Determine the [x, y] coordinate at the center of the cell enclosing the given text.  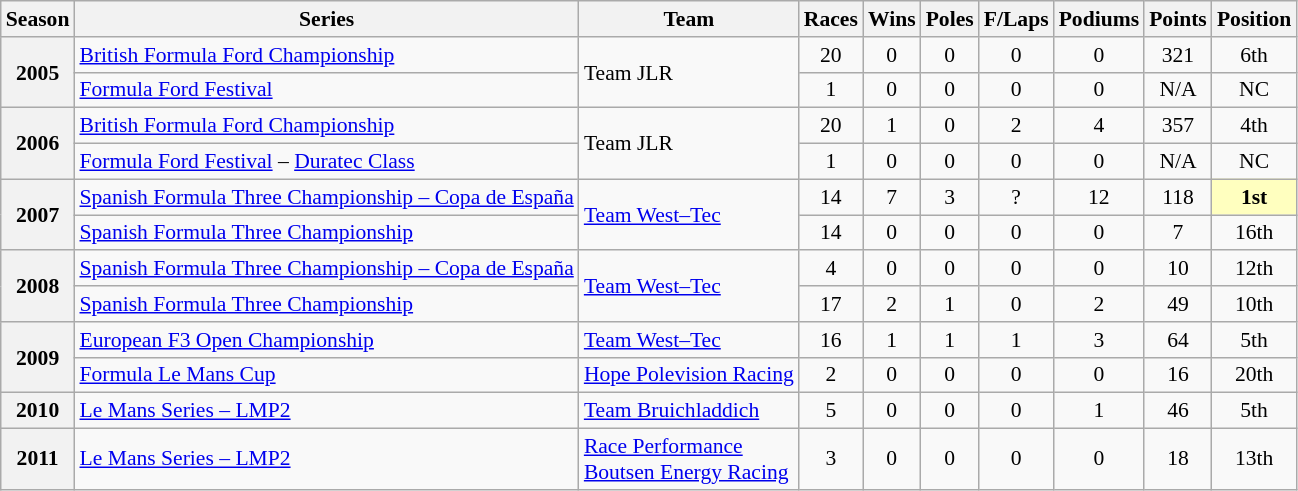
118 [1178, 197]
Poles [950, 19]
Points [1178, 19]
Hope Polevision Racing [689, 375]
20th [1254, 375]
2006 [38, 144]
10th [1254, 304]
Position [1254, 19]
321 [1178, 55]
2008 [38, 286]
Team [689, 19]
? [1016, 197]
Formula Ford Festival [326, 90]
Race PerformanceBoutsen Energy Racing [689, 460]
46 [1178, 411]
Team Bruichladdich [689, 411]
Formula Le Mans Cup [326, 375]
12 [1100, 197]
Wins [892, 19]
1st [1254, 197]
12th [1254, 269]
2007 [38, 214]
357 [1178, 126]
European F3 Open Championship [326, 340]
2011 [38, 460]
2009 [38, 358]
13th [1254, 460]
49 [1178, 304]
5 [831, 411]
64 [1178, 340]
F/Laps [1016, 19]
2010 [38, 411]
Races [831, 19]
Podiums [1100, 19]
Series [326, 19]
Formula Ford Festival – Duratec Class [326, 162]
17 [831, 304]
10 [1178, 269]
18 [1178, 460]
Season [38, 19]
6th [1254, 55]
2005 [38, 72]
16th [1254, 233]
4th [1254, 126]
